Scan for the cell matching the given text and deliver its [X, Y] coordinate at center. 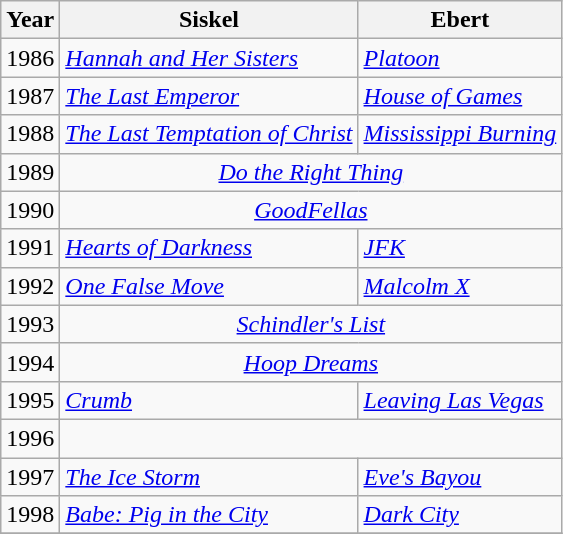
Babe: Pig in the City [209, 515]
Malcolm X [460, 286]
1992 [30, 286]
Hearts of Darkness [209, 248]
1993 [30, 324]
The Last Temptation of Christ [209, 134]
One False Move [209, 286]
1995 [30, 400]
Platoon [460, 58]
Hannah and Her Sisters [209, 58]
1986 [30, 58]
The Last Emperor [209, 96]
Eve's Bayou [460, 477]
Mississippi Burning [460, 134]
1991 [30, 248]
GoodFellas [311, 210]
Ebert [460, 20]
1988 [30, 134]
Do the Right Thing [311, 172]
1997 [30, 477]
Dark City [460, 515]
House of Games [460, 96]
JFK [460, 248]
1998 [30, 515]
Schindler's List [311, 324]
1987 [30, 96]
1996 [30, 438]
Crumb [209, 400]
Year [30, 20]
Siskel [209, 20]
Hoop Dreams [311, 362]
1989 [30, 172]
1990 [30, 210]
The Ice Storm [209, 477]
Leaving Las Vegas [460, 400]
1994 [30, 362]
